Output the [x, y] coordinate of the center of the cell containing the given text.  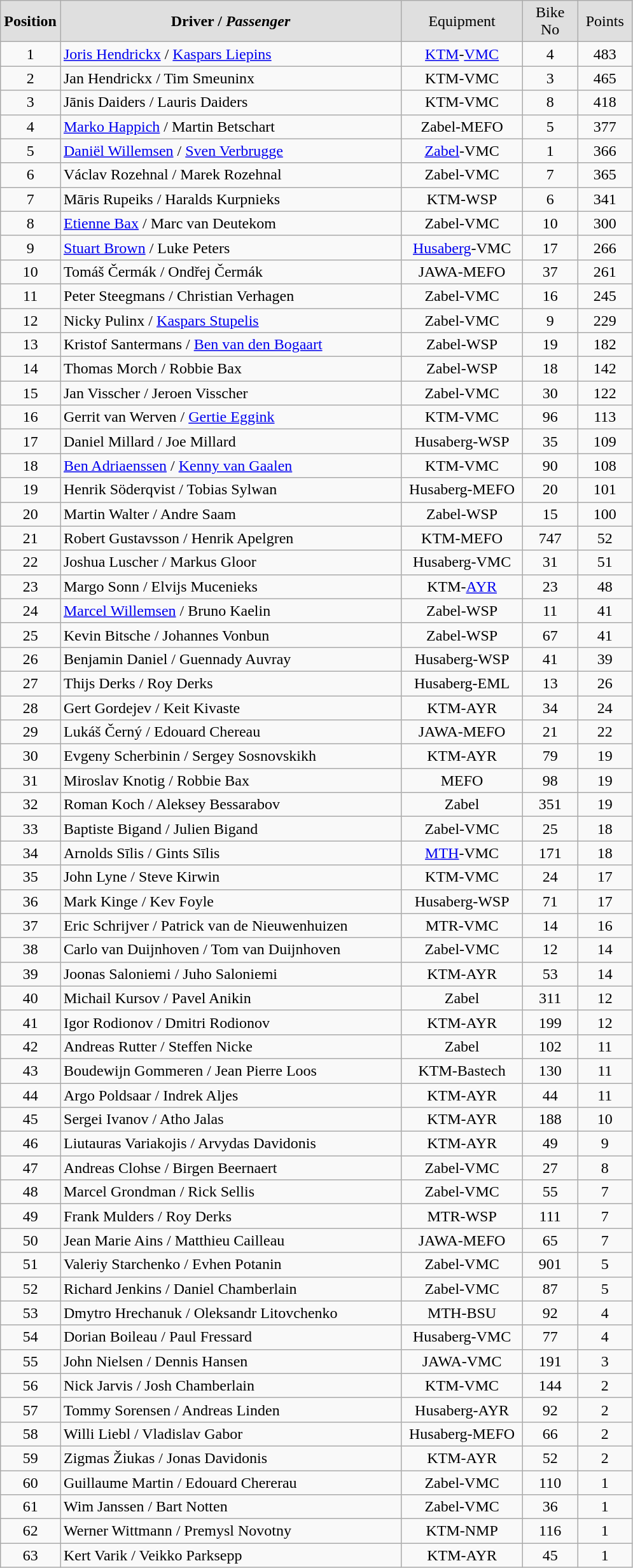
Gerrit van Werven / Gertie Eggink [230, 417]
Valeriy Starchenko / Evhen Potanin [230, 1265]
109 [605, 441]
33 [31, 829]
Kert Varik / Veikko Parksepp [230, 1555]
311 [550, 998]
188 [550, 1120]
483 [605, 54]
KTM-WSP [462, 199]
MTH-BSU [462, 1313]
Boudewijn Gommeren / Jean Pierre Loos [230, 1071]
901 [550, 1265]
Equipment [462, 22]
Ben Adriaenssen / Kenny van Gaalen [230, 466]
Marko Happich / Martin Betschart [230, 127]
Thomas Morch / Robbie Bax [230, 369]
Wim Janssen / Bart Notten [230, 1507]
65 [550, 1240]
Margo Sonn / Elvijs Mucenieks [230, 586]
Joonas Saloniemi / Juho Saloniemi [230, 974]
142 [605, 369]
59 [31, 1458]
40 [31, 998]
62 [31, 1531]
63 [31, 1555]
54 [31, 1337]
Jānis Daiders / Lauris Daiders [230, 102]
Peter Steegmans / Christian Verhagen [230, 296]
Thijs Derks / Roy Derks [230, 683]
Robert Gustavsson / Henrik Apelgren [230, 538]
191 [550, 1361]
Frank Mulders / Roy Derks [230, 1216]
Willi Liebl / Vladislav Gabor [230, 1434]
Michail Kursov / Pavel Anikin [230, 998]
199 [550, 1022]
111 [550, 1216]
Miroslav Knotig / Robbie Bax [230, 781]
87 [550, 1289]
Daniël Willemsen / Sven Verbrugge [230, 151]
365 [605, 175]
Tomáš Čermák / Ondřej Čermák [230, 272]
Richard Jenkins / Daniel Chamberlain [230, 1289]
38 [31, 950]
110 [550, 1483]
Baptiste Bigand / Julien Bigand [230, 829]
Points [605, 22]
Gert Gordejev / Keit Kivaste [230, 708]
43 [31, 1071]
130 [550, 1071]
MEFO [462, 781]
MTH-VMC [462, 853]
Etienne Bax / Marc van Deutekom [230, 223]
229 [605, 320]
Jan Hendrickx / Tim Smeuninx [230, 78]
Arnolds Sīlis / Gints Sīlis [230, 853]
57 [31, 1410]
182 [605, 345]
66 [550, 1434]
Lukáš Černý / Edouard Chereau [230, 732]
113 [605, 417]
32 [31, 805]
Eric Schrijver / Patrick van de Nieuwenhuizen [230, 926]
Driver / Passenger [230, 22]
Andreas Rutter / Steffen Nicke [230, 1046]
Carlo van Duijnhoven / Tom van Duijnhoven [230, 950]
71 [550, 901]
Dmytro Hrechanuk / Oleksandr Litovchenko [230, 1313]
Václav Rozehnal / Marek Rozehnal [230, 175]
116 [550, 1531]
Joshua Luscher / Markus Gloor [230, 562]
366 [605, 151]
Roman Koch / Aleksey Bessarabov [230, 805]
Stuart Brown / Luke Peters [230, 247]
Zigmas Žiukas / Jonas Davidonis [230, 1458]
58 [31, 1434]
50 [31, 1240]
Jan Visscher / Jeroen Visscher [230, 393]
Tommy Sorensen / Andreas Linden [230, 1410]
42 [31, 1046]
Evgeny Scherbinin / Sergey Sosnovskikh [230, 756]
377 [605, 127]
Zabel-MEFO [462, 127]
Sergei Ivanov / Atho Jalas [230, 1120]
261 [605, 272]
Marcel Willemsen / Bruno Kaelin [230, 611]
465 [605, 78]
102 [550, 1046]
Daniel Millard / Joe Millard [230, 441]
Werner Wittmann / Premysl Novotny [230, 1531]
Mark Kinge / Kev Foyle [230, 901]
300 [605, 223]
Henrik Söderqvist / Tobias Sylwan [230, 490]
46 [31, 1144]
Husaberg-AYR [462, 1410]
98 [550, 781]
Kristof Santermans / Ben van den Bogaart [230, 345]
351 [550, 805]
Māris Rupeiks / Haralds Kurpnieks [230, 199]
Andreas Clohse / Birgen Beernaert [230, 1168]
John Nielsen / Dennis Hansen [230, 1361]
Dorian Boileau / Paul Fressard [230, 1337]
Argo Poldsaar / Indrek Aljes [230, 1095]
Benjamin Daniel / Guennady Auvray [230, 659]
144 [550, 1385]
171 [550, 853]
MTR-VMC [462, 926]
Martin Walter / Andre Saam [230, 514]
100 [605, 514]
Marcel Grondman / Rick Sellis [230, 1192]
KTM-MEFO [462, 538]
Guillaume Martin / Edouard Chererau [230, 1483]
28 [31, 708]
Joris Hendrickx / Kaspars Liepins [230, 54]
60 [31, 1483]
Husaberg-EML [462, 683]
79 [550, 756]
KTM-Bastech [462, 1071]
JAWA-VMC [462, 1361]
61 [31, 1507]
Liutauras Variakojis / Arvydas Davidonis [230, 1144]
Igor Rodionov / Dmitri Rodionov [230, 1022]
Bike No [550, 22]
418 [605, 102]
29 [31, 732]
56 [31, 1385]
90 [550, 466]
245 [605, 296]
77 [550, 1337]
108 [605, 466]
Position [31, 22]
John Lyne / Steve Kirwin [230, 877]
341 [605, 199]
266 [605, 247]
96 [550, 417]
747 [550, 538]
Nick Jarvis / Josh Chamberlain [230, 1385]
122 [605, 393]
KTM-NMP [462, 1531]
101 [605, 490]
67 [550, 635]
47 [31, 1168]
Kevin Bitsche / Johannes Vonbun [230, 635]
MTR-WSP [462, 1216]
Nicky Pulinx / Kaspars Stupelis [230, 320]
Jean Marie Ains / Matthieu Cailleau [230, 1240]
